Determine the (X, Y) coordinate at the center of the cell enclosing the given text.  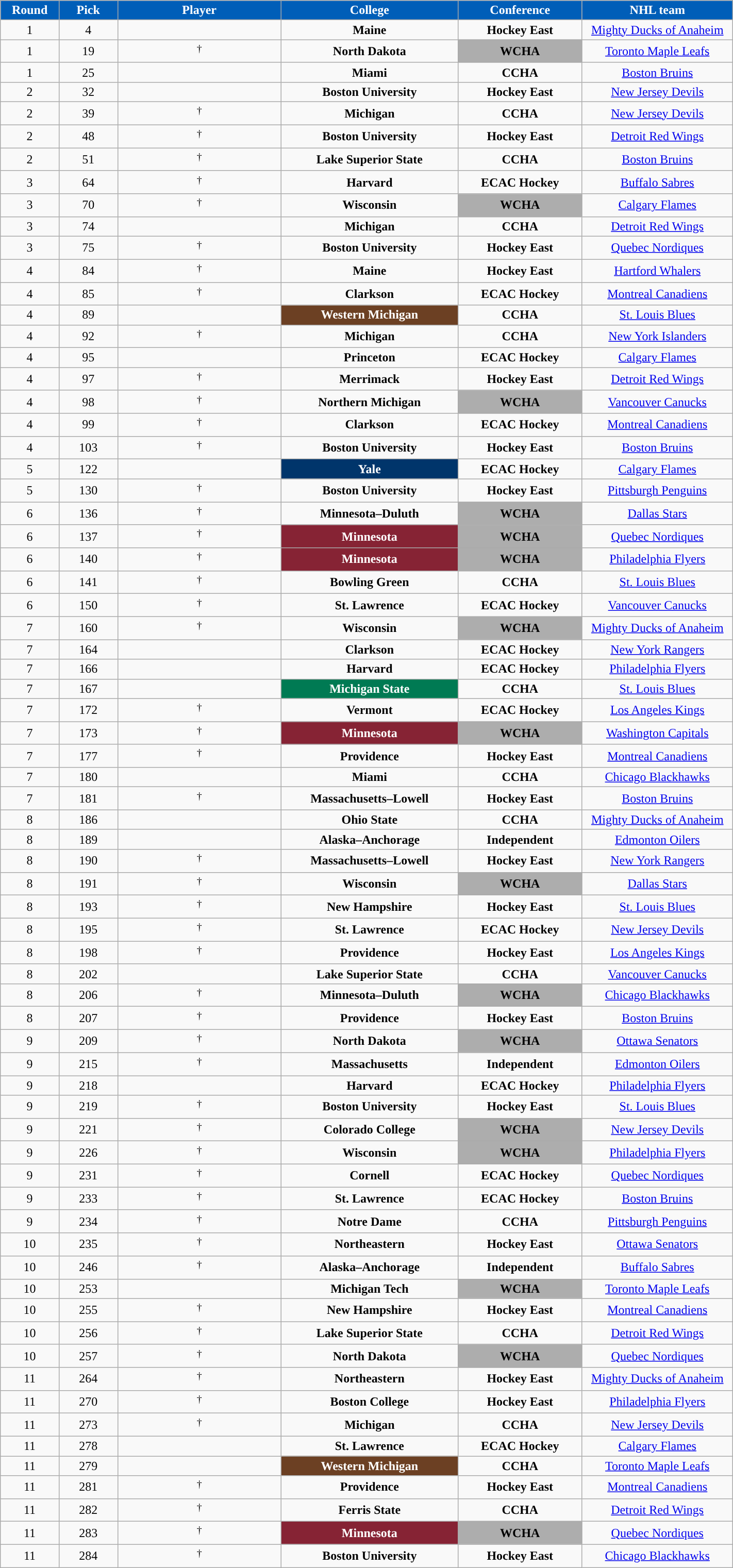
141 (88, 582)
137 (88, 536)
Massachusetts (369, 1064)
181 (88, 799)
98 (88, 402)
84 (88, 271)
195 (88, 930)
270 (88, 1402)
Yale (369, 469)
257 (88, 1356)
85 (88, 294)
253 (88, 1289)
Vermont (369, 710)
256 (88, 1333)
Cornell (369, 1175)
191 (88, 883)
206 (88, 995)
Michigan Tech (369, 1289)
198 (88, 953)
255 (88, 1310)
Pick (88, 10)
130 (88, 491)
231 (88, 1175)
19 (88, 52)
279 (88, 1465)
95 (88, 358)
202 (88, 974)
25 (88, 72)
Hartford Whalers (657, 271)
122 (88, 469)
136 (88, 513)
226 (88, 1153)
NHL team (657, 10)
160 (88, 628)
Washington Capitals (657, 733)
Notre Dame (369, 1222)
221 (88, 1130)
193 (88, 907)
Conference (520, 10)
Northern Michigan (369, 402)
186 (88, 820)
51 (88, 160)
177 (88, 756)
281 (88, 1488)
273 (88, 1425)
283 (88, 1533)
70 (88, 205)
32 (88, 92)
190 (88, 861)
234 (88, 1222)
Player (199, 10)
189 (88, 839)
284 (88, 1556)
167 (88, 689)
233 (88, 1199)
64 (88, 182)
246 (88, 1267)
99 (88, 425)
180 (88, 777)
92 (88, 336)
173 (88, 733)
74 (88, 226)
235 (88, 1244)
150 (88, 605)
Round (30, 10)
Michigan State (369, 689)
219 (88, 1107)
172 (88, 710)
Ferris State (369, 1510)
75 (88, 247)
39 (88, 113)
103 (88, 447)
Ohio State (369, 820)
Bowling Green (369, 582)
282 (88, 1510)
New York Islanders (657, 336)
College (369, 10)
209 (88, 1041)
215 (88, 1064)
Colorado College (369, 1130)
140 (88, 560)
264 (88, 1379)
218 (88, 1086)
Boston College (369, 1402)
97 (88, 379)
Princeton (369, 358)
278 (88, 1446)
164 (88, 649)
48 (88, 136)
89 (88, 315)
207 (88, 1019)
Merrimack (369, 379)
166 (88, 669)
